Extract the (X, Y) coordinate from the center of the cell holding the provided text.  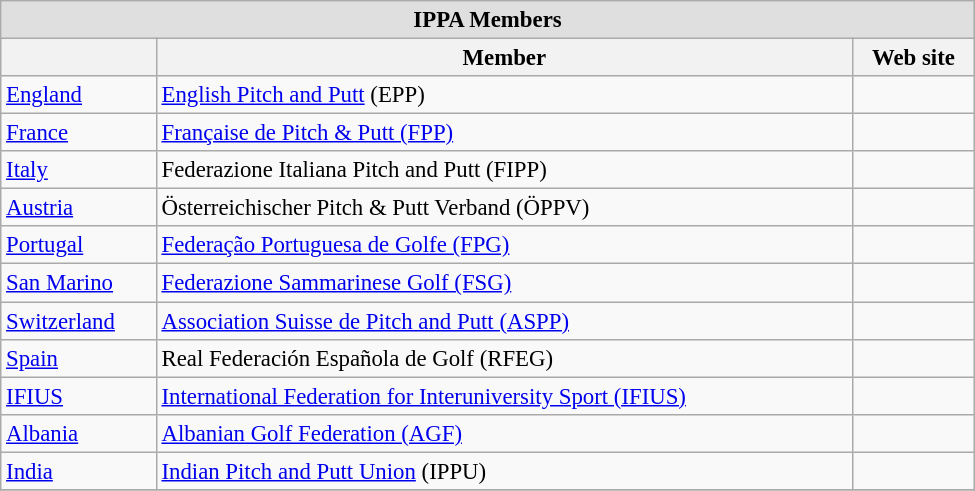
Federazione Italiana Pitch and Putt (FIPP) (504, 170)
England (78, 95)
International Federation for Interuniversity Sport (IFIUS) (504, 396)
IPPA Members (488, 20)
Web site (914, 58)
France (78, 133)
Federazione Sammarinese Golf (FSG) (504, 283)
Albanian Golf Federation (AGF) (504, 433)
Portugal (78, 245)
Federação Portuguesa de Golfe (FPG) (504, 245)
Austria (78, 208)
Albania (78, 433)
Österreichischer Pitch & Putt Verband (ÖPPV) (504, 208)
Member (504, 58)
Italy (78, 170)
India (78, 471)
Française de Pitch & Putt (FPP) (504, 133)
San Marino (78, 283)
IFIUS (78, 396)
Association Suisse de Pitch and Putt (ASPP) (504, 321)
English Pitch and Putt (EPP) (504, 95)
Switzerland (78, 321)
Spain (78, 358)
Indian Pitch and Putt Union (IPPU) (504, 471)
Real Federación Española de Golf (RFEG) (504, 358)
